Find where the given text appears and provide that cell's center as (X, Y) coordinate. 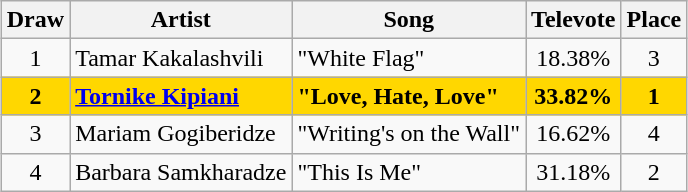
Tornike Kipiani (181, 96)
"White Flag" (409, 58)
Draw (35, 20)
Song (409, 20)
"Writing's on the Wall" (409, 134)
"This Is Me" (409, 172)
Tamar Kakalashvili (181, 58)
Televote (574, 20)
Artist (181, 20)
18.38% (574, 58)
31.18% (574, 172)
Place (654, 20)
16.62% (574, 134)
Barbara Samkharadze (181, 172)
"Love, Hate, Love" (409, 96)
33.82% (574, 96)
Mariam Gogiberidze (181, 134)
